Search for the cell housing the specified text and yield its (X, Y) center coordinate. 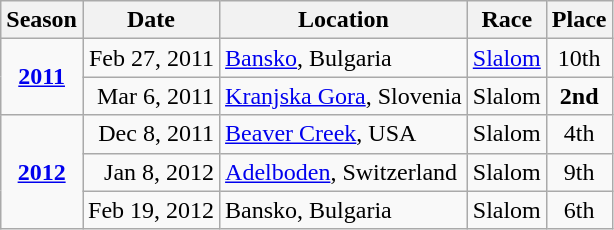
Place (579, 20)
Mar 6, 2011 (150, 96)
6th (579, 210)
Season (42, 20)
Feb 27, 2011 (150, 58)
Adelboden, Switzerland (344, 172)
Jan 8, 2012 (150, 172)
Dec 8, 2011 (150, 134)
Race (506, 20)
Location (344, 20)
Date (150, 20)
9th (579, 172)
10th (579, 58)
2012 (42, 172)
2011 (42, 77)
Beaver Creek, USA (344, 134)
2nd (579, 96)
4th (579, 134)
Kranjska Gora, Slovenia (344, 96)
Feb 19, 2012 (150, 210)
